Find where the given text appears and provide that cell's center as (X, Y) coordinate. 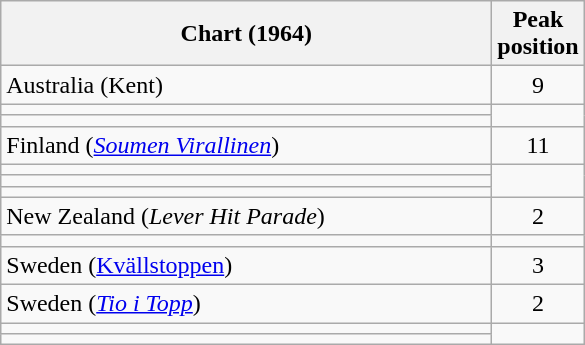
9 (538, 85)
Chart (1964) (246, 34)
11 (538, 145)
Australia (Kent) (246, 85)
Peakposition (538, 34)
Sweden (Tio i Topp) (246, 303)
Finland (Soumen Virallinen) (246, 145)
New Zealand (Lever Hit Parade) (246, 216)
3 (538, 265)
Sweden (Kvällstoppen) (246, 265)
